Detect which cell encompasses the target text, then output its (x, y) center coordinate. 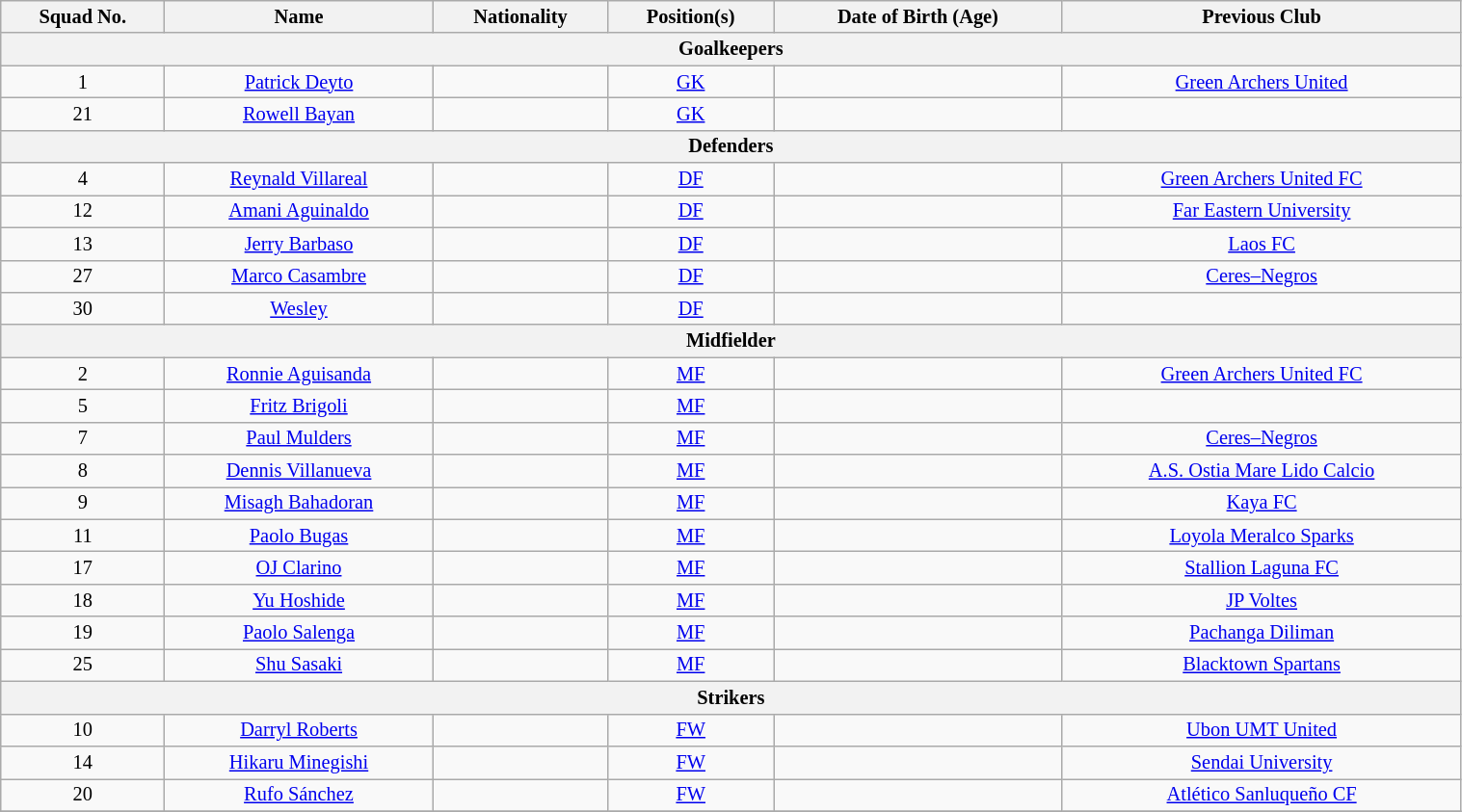
Previous Club (1262, 16)
Marco Casambre (299, 276)
Dennis Villanueva (299, 471)
8 (83, 471)
Yu Hoshide (299, 600)
10 (83, 730)
Paolo Bugas (299, 536)
19 (83, 633)
Patrick Deyto (299, 82)
A.S. Ostia Mare Lido Calcio (1262, 471)
Fritz Brigoli (299, 406)
30 (83, 308)
Atlético Sanluqueño CF (1262, 795)
14 (83, 762)
Jerry Barbaso (299, 244)
Kaya FC (1262, 503)
Loyola Meralco Sparks (1262, 536)
Misagh Bahadoran (299, 503)
25 (83, 665)
Rufo Sánchez (299, 795)
18 (83, 600)
11 (83, 536)
Shu Sasaki (299, 665)
9 (83, 503)
4 (83, 179)
Goalkeepers (731, 49)
Ronnie Aguisanda (299, 374)
5 (83, 406)
Rowell Bayan (299, 114)
17 (83, 567)
Amani Aguinaldo (299, 211)
Blacktown Spartans (1262, 665)
Position(s) (691, 16)
2 (83, 374)
OJ Clarino (299, 567)
Green Archers United (1262, 82)
12 (83, 211)
Midfielder (731, 341)
Date of Birth (Age) (918, 16)
Ubon UMT United (1262, 730)
Far Eastern University (1262, 211)
JP Voltes (1262, 600)
Pachanga Diliman (1262, 633)
Hikaru Minegishi (299, 762)
Strikers (731, 697)
13 (83, 244)
20 (83, 795)
Wesley (299, 308)
1 (83, 82)
Darryl Roberts (299, 730)
Defenders (731, 146)
Sendai University (1262, 762)
Name (299, 16)
Paolo Salenga (299, 633)
Stallion Laguna FC (1262, 567)
Paul Mulders (299, 438)
27 (83, 276)
7 (83, 438)
Reynald Villareal (299, 179)
Laos FC (1262, 244)
Nationality (520, 16)
21 (83, 114)
Squad No. (83, 16)
